Provide the [X, Y] coordinate of the cell's center where the given text is located.  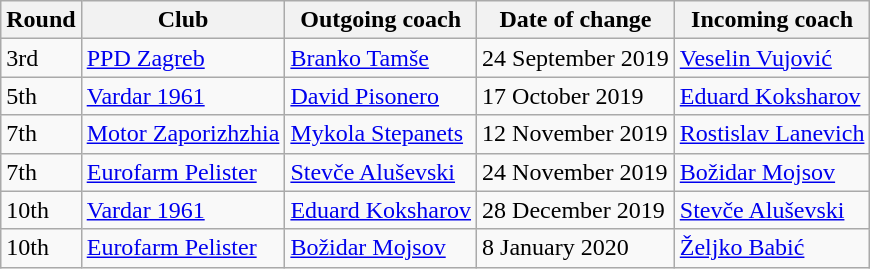
28 December 2019 [576, 210]
8 January 2020 [576, 248]
3rd [41, 58]
Rostislav Lanevich [772, 134]
Round [41, 20]
Mykola Stepanets [381, 134]
5th [41, 96]
12 November 2019 [576, 134]
Motor Zaporizhzhia [183, 134]
24 September 2019 [576, 58]
Željko Babić [772, 248]
24 November 2019 [576, 172]
Outgoing coach [381, 20]
Incoming coach [772, 20]
David Pisonero [381, 96]
PPD Zagreb [183, 58]
Branko Tamše [381, 58]
Club [183, 20]
17 October 2019 [576, 96]
Veselin Vujović [772, 58]
Date of change [576, 20]
